Output the (x, y) coordinate of the center of the cell containing the given text.  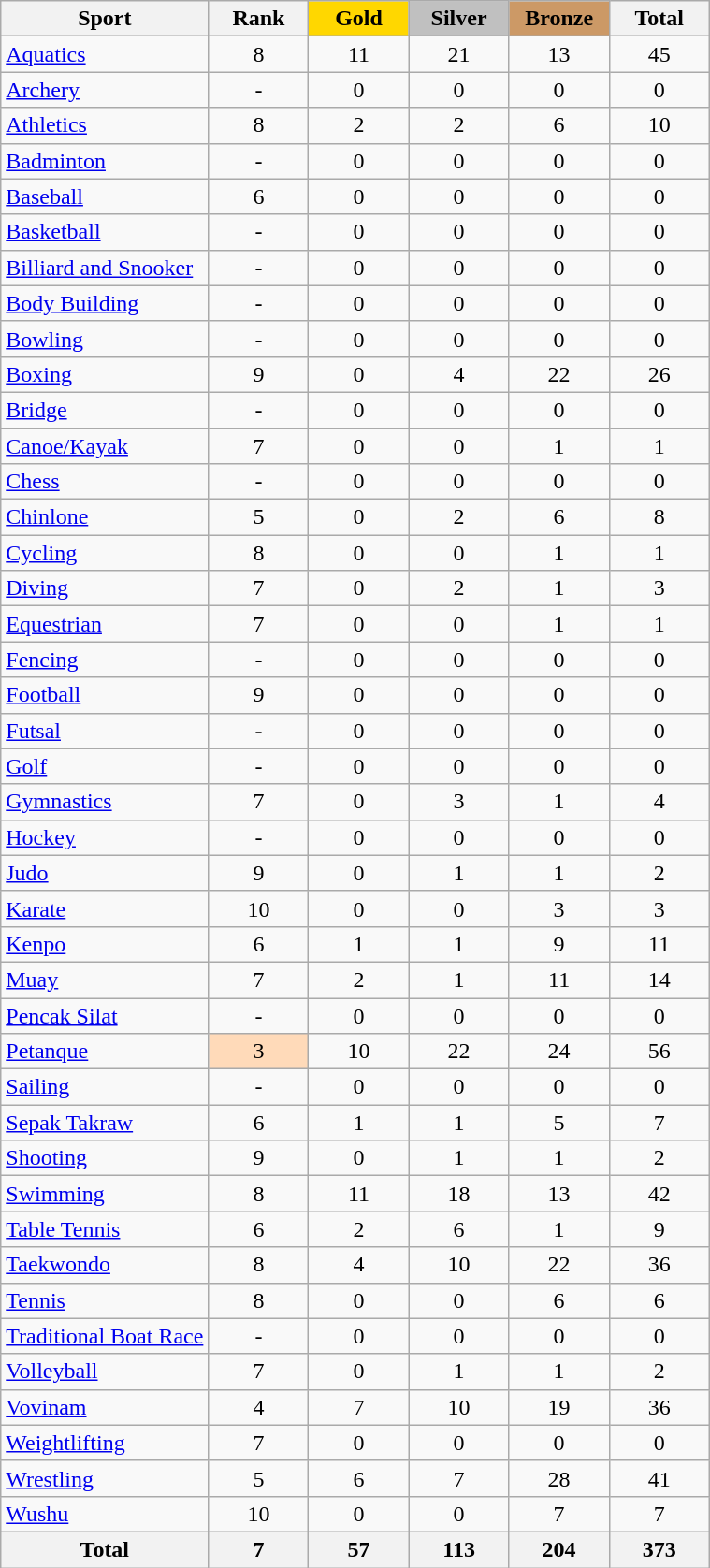
Golf (105, 766)
Traditional Boat Race (105, 1336)
Archery (105, 90)
Bowling (105, 339)
113 (458, 1549)
18 (458, 1194)
Chess (105, 482)
Taekwondo (105, 1265)
Swimming (105, 1194)
Weightlifting (105, 1443)
Wushu (105, 1514)
21 (458, 54)
Pencak Silat (105, 1015)
Aquatics (105, 54)
Basketball (105, 232)
Bronze (559, 19)
Futsal (105, 731)
Baseball (105, 196)
19 (559, 1407)
Karate (105, 908)
Diving (105, 588)
57 (359, 1549)
41 (659, 1478)
Sport (105, 19)
Badminton (105, 161)
Body Building (105, 303)
Bridge (105, 410)
Football (105, 695)
Gymnastics (105, 802)
45 (659, 54)
373 (659, 1549)
26 (659, 374)
Equestrian (105, 624)
Gold (359, 19)
Athletics (105, 125)
Billiard and Snooker (105, 268)
Boxing (105, 374)
Sepak Takraw (105, 1123)
Sailing (105, 1087)
Petanque (105, 1052)
Wrestling (105, 1478)
Fencing (105, 660)
Volleyball (105, 1372)
Silver (458, 19)
Judo (105, 873)
Tennis (105, 1300)
Table Tennis (105, 1229)
Muay (105, 980)
Cycling (105, 553)
Vovinam (105, 1407)
24 (559, 1052)
28 (559, 1478)
Hockey (105, 837)
Chinlone (105, 517)
42 (659, 1194)
204 (559, 1549)
Kenpo (105, 944)
14 (659, 980)
Rank (258, 19)
Shooting (105, 1158)
Canoe/Kayak (105, 446)
56 (659, 1052)
